Determine the (x, y) coordinate at the center of the cell enclosing the given text.  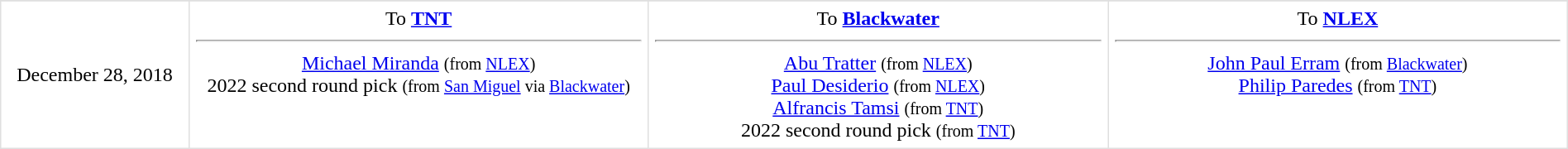
To NLEXJohn Paul Erram (from Blackwater)Philip Paredes (from TNT) (1338, 74)
To TNTMichael Miranda (from NLEX)2022 second round pick (from San Miguel via Blackwater) (418, 74)
To BlackwaterAbu Tratter (from NLEX)Paul Desiderio (from NLEX)Alfrancis Tamsi (from TNT)2022 second round pick (from TNT) (878, 74)
December 28, 2018 (95, 74)
